Pinpoint the cell where the given text exists, returning its (x, y) midpoint coordinate. 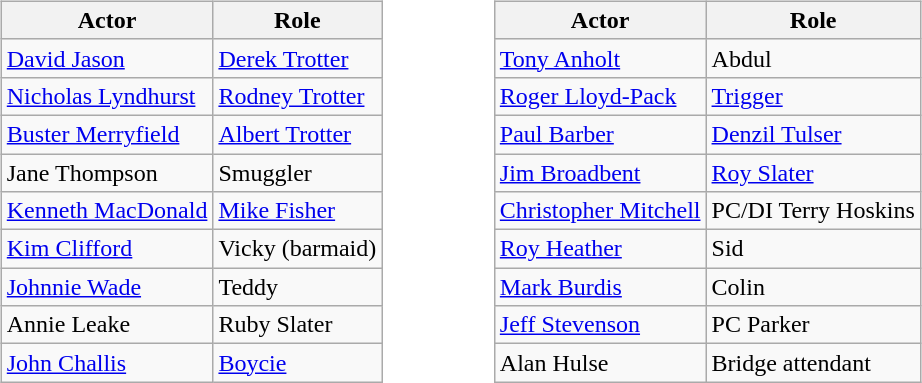
Albert Trotter (298, 134)
Ruby Slater (298, 325)
Mark Burdis (600, 287)
Roy Heather (600, 249)
Jeff Stevenson (600, 325)
Christopher Mitchell (600, 211)
Paul Barber (600, 134)
Denzil Tulser (813, 134)
Buster Merryfield (107, 134)
PC Parker (813, 325)
Alan Hulse (600, 363)
Colin (813, 287)
Roy Slater (813, 173)
Johnnie Wade (107, 287)
Vicky (barmaid) (298, 249)
Sid (813, 249)
Roger Lloyd-Pack (600, 96)
John Challis (107, 363)
Nicholas Lyndhurst (107, 96)
Trigger (813, 96)
Abdul (813, 58)
David Jason (107, 58)
PC/DI Terry Hoskins (813, 211)
Annie Leake (107, 325)
Bridge attendant (813, 363)
Teddy (298, 287)
Jane Thompson (107, 173)
Smuggler (298, 173)
Boycie (298, 363)
Rodney Trotter (298, 96)
Kenneth MacDonald (107, 211)
Mike Fisher (298, 211)
Jim Broadbent (600, 173)
Derek Trotter (298, 58)
Tony Anholt (600, 58)
Kim Clifford (107, 249)
